From the cell containing the given text, extract its center point as (x, y) coordinate. 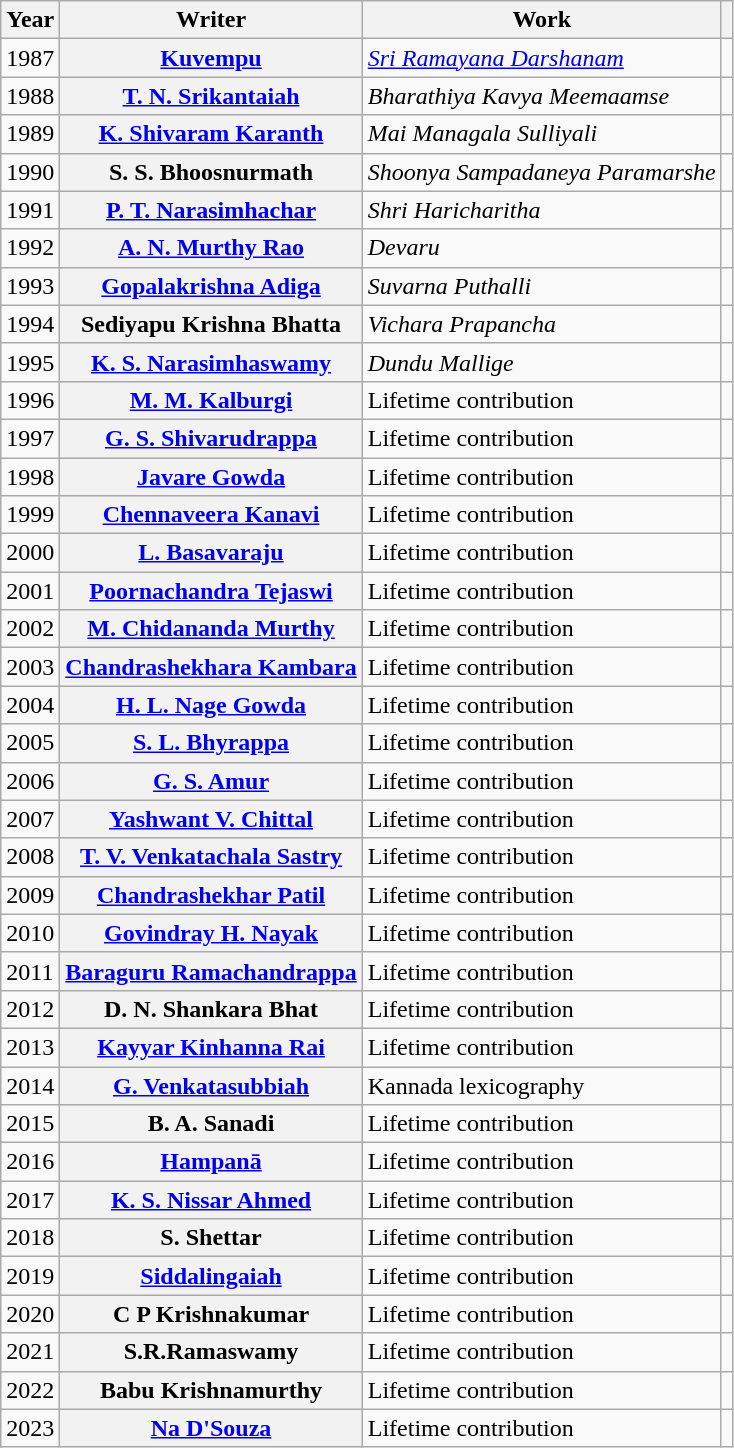
Dundu Mallige (542, 362)
2009 (30, 895)
Sediyapu Krishna Bhatta (211, 324)
S.R.Ramaswamy (211, 1352)
2015 (30, 1124)
1999 (30, 515)
2001 (30, 591)
1989 (30, 134)
Sri Ramayana Darshanam (542, 58)
Writer (211, 20)
Babu Krishnamurthy (211, 1390)
G. S. Shivarudrappa (211, 438)
Shri Haricharitha (542, 210)
2000 (30, 553)
A. N. Murthy Rao (211, 248)
Work (542, 20)
Hampanā (211, 1162)
2019 (30, 1276)
Poornachandra Tejaswi (211, 591)
2022 (30, 1390)
D. N. Shankara Bhat (211, 1009)
Chandrashekhar Patil (211, 895)
2023 (30, 1428)
2003 (30, 667)
2018 (30, 1238)
2021 (30, 1352)
2004 (30, 705)
2007 (30, 819)
1995 (30, 362)
L. Basavaraju (211, 553)
Bharathiya Kavya Meemaamse (542, 96)
G. S. Amur (211, 781)
Baraguru Ramachandrappa (211, 971)
K. S. Narasimhaswamy (211, 362)
C P Krishnakumar (211, 1314)
Chandrashekhara Kambara (211, 667)
2010 (30, 933)
Kayyar Kinhanna Rai (211, 1047)
K. S. Nissar Ahmed (211, 1200)
Kannada lexicography (542, 1085)
M. Chidananda Murthy (211, 629)
Mai Managala Sulliyali (542, 134)
Gopalakrishna Adiga (211, 286)
1992 (30, 248)
P. T. Narasimhachar (211, 210)
2006 (30, 781)
M. M. Kalburgi (211, 400)
Devaru (542, 248)
2013 (30, 1047)
2017 (30, 1200)
K. Shivaram Karanth (211, 134)
Siddalingaiah (211, 1276)
T. V. Venkatachala Sastry (211, 857)
G. Venkatasubbiah (211, 1085)
2016 (30, 1162)
1987 (30, 58)
1993 (30, 286)
Chennaveera Kanavi (211, 515)
H. L. Nage Gowda (211, 705)
1996 (30, 400)
1997 (30, 438)
2012 (30, 1009)
2002 (30, 629)
S. Shettar (211, 1238)
2014 (30, 1085)
2011 (30, 971)
Kuvempu (211, 58)
Shoonya Sampadaneya Paramarshe (542, 172)
2020 (30, 1314)
S. L. Bhyrappa (211, 743)
1990 (30, 172)
Govindray H. Nayak (211, 933)
1998 (30, 477)
T. N. Srikantaiah (211, 96)
1994 (30, 324)
Yashwant V. Chittal (211, 819)
B. A. Sanadi (211, 1124)
1988 (30, 96)
2005 (30, 743)
Year (30, 20)
Javare Gowda (211, 477)
Suvarna Puthalli (542, 286)
S. S. Bhoosnurmath (211, 172)
Na D'Souza (211, 1428)
2008 (30, 857)
1991 (30, 210)
Vichara Prapancha (542, 324)
